Determine the (X, Y) coordinate at the center of the cell enclosing the given text.  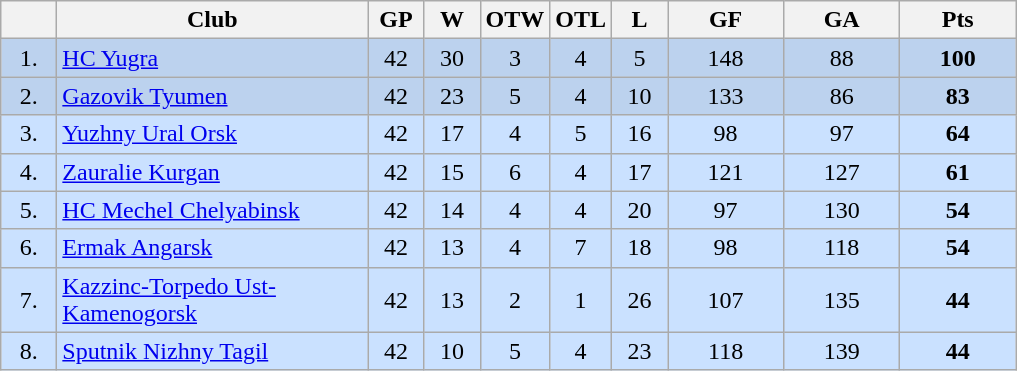
HC Yugra (212, 58)
GF (726, 20)
7. (29, 300)
3 (515, 58)
2 (515, 300)
107 (726, 300)
GA (842, 20)
OTW (515, 20)
26 (640, 300)
130 (842, 210)
100 (958, 58)
148 (726, 58)
15 (452, 172)
88 (842, 58)
Ermak Angarsk (212, 248)
16 (640, 134)
L (640, 20)
139 (842, 351)
Club (212, 20)
5. (29, 210)
4. (29, 172)
2. (29, 96)
14 (452, 210)
8. (29, 351)
20 (640, 210)
83 (958, 96)
6 (515, 172)
18 (640, 248)
HC Mechel Chelyabinsk (212, 210)
3. (29, 134)
Pts (958, 20)
Kazzinc-Torpedo Ust-Kamenogorsk (212, 300)
121 (726, 172)
6. (29, 248)
1 (581, 300)
1. (29, 58)
OTL (581, 20)
GP (396, 20)
Sputnik Nizhny Tagil (212, 351)
127 (842, 172)
30 (452, 58)
61 (958, 172)
64 (958, 134)
Yuzhny Ural Orsk (212, 134)
W (452, 20)
86 (842, 96)
Gazovik Tyumen (212, 96)
7 (581, 248)
Zauralie Kurgan (212, 172)
133 (726, 96)
135 (842, 300)
